Locate the cell with the specified text and output its (x, y) center coordinate. 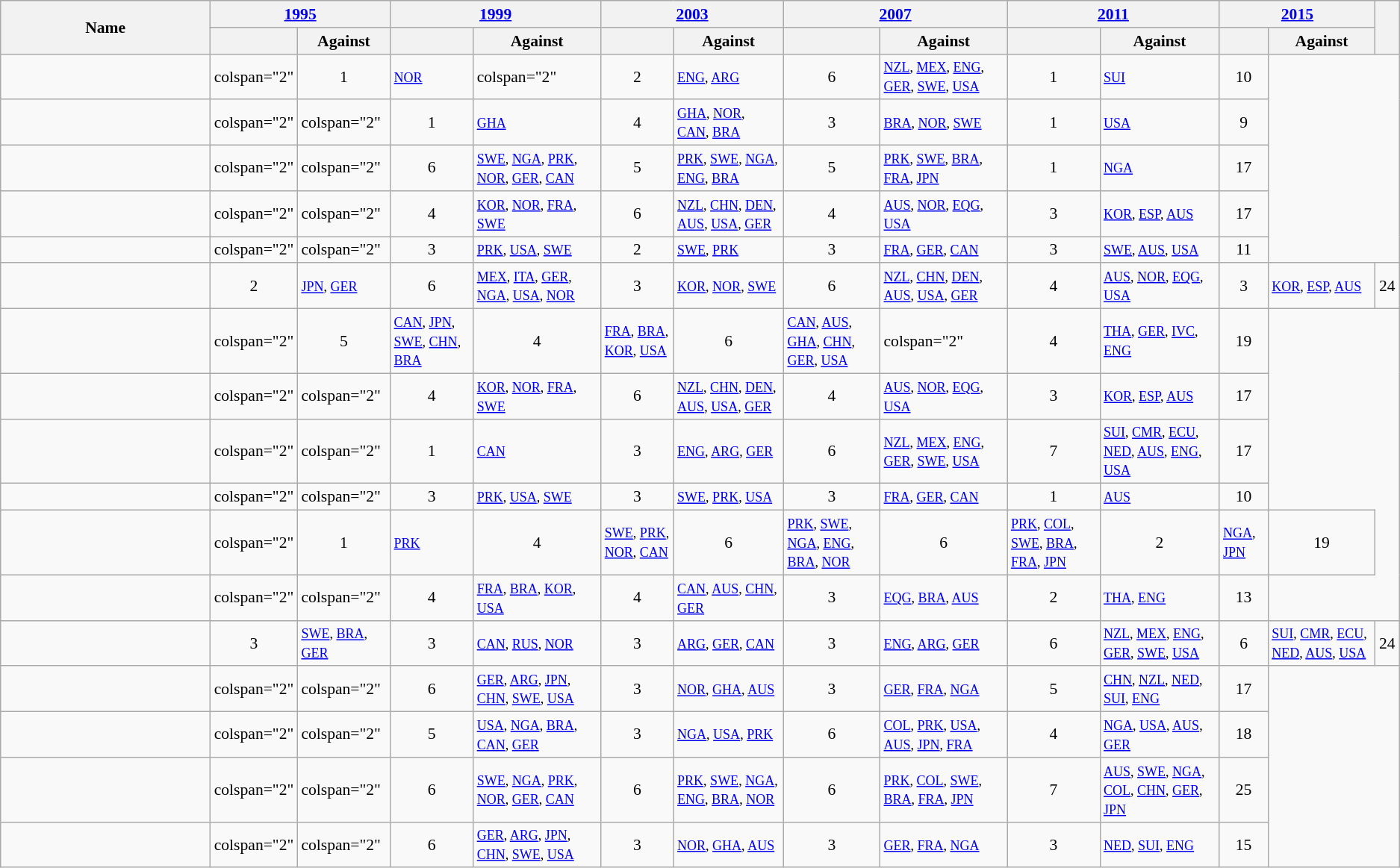
AUS (1160, 497)
CAN, AUS, CHN, GER (729, 597)
THA, GER, IVC, ENG (1160, 342)
AUS, SWE, NGA, COL, CHN, GER, JPN (1160, 790)
SUI, CMR, ECU, NED, AUS, USA (1322, 643)
CAN, AUS, GHA, CHN, GER, USA (832, 342)
SUI (1160, 76)
NOR (432, 76)
11 (1244, 250)
18 (1244, 734)
ENG, ARG (729, 76)
NGA (1160, 169)
2015 (1298, 14)
SWE, AUS, USA (1160, 250)
CAN (538, 451)
SWE, PRK, NOR, CAN (638, 543)
NED, SUI, ENG (1160, 845)
2007 (895, 14)
9 (1244, 122)
COL, PRK, USA, AUS, JPN, FRA (943, 734)
THA, ENG (1160, 597)
USA, NGA, BRA, CAN, GER (538, 734)
15 (1244, 845)
PRK, SWE, BRA, FRA, JPN (943, 169)
USA (1160, 122)
KOR, NOR, SWE (729, 287)
EQG, BRA, AUS (943, 597)
GHA, NOR, CAN, BRA (729, 122)
2011 (1113, 14)
JPN, GER (343, 287)
ARG, GER, CAN (729, 643)
NGA, USA, PRK (729, 734)
SWE, BRA, GER (343, 643)
PRK (432, 543)
25 (1244, 790)
Name (106, 27)
2003 (693, 14)
CAN, JPN, SWE, CHN, BRA (432, 342)
1995 (300, 14)
13 (1244, 597)
CAN, RUS, NOR (538, 643)
BRA, NOR, SWE (943, 122)
SWE, PRK, USA (729, 497)
PRK, SWE, NGA, ENG, BRA (729, 169)
SWE, PRK (729, 250)
SUI, CMR, ECU, NED, AUS, ENG, USA (1160, 451)
NGA, USA, AUS, GER (1160, 734)
1999 (496, 14)
MEX, ITA, GER, NGA, USA, NOR (538, 287)
NGA, JPN (1244, 543)
CHN, NZL, NED, SUI, ENG (1160, 690)
GHA (538, 122)
